Identify which cell holds the provided text, then report its [X, Y] central coordinate. 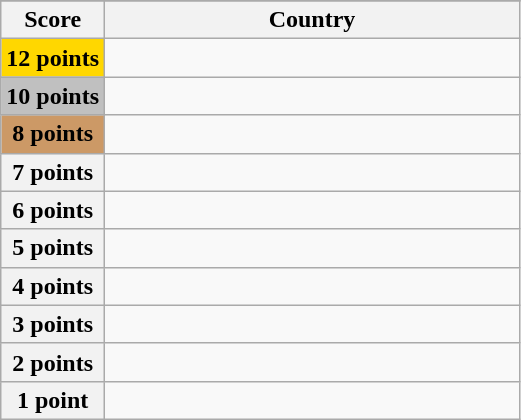
4 points [53, 286]
12 points [53, 58]
5 points [53, 248]
Country [312, 20]
7 points [53, 172]
1 point [53, 400]
10 points [53, 96]
8 points [53, 134]
2 points [53, 362]
Score [53, 20]
6 points [53, 210]
3 points [53, 324]
